Provide the (x, y) coordinate of the cell's center where the given text is located.  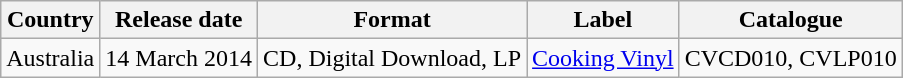
Label (604, 20)
Australia (50, 58)
CVCD010, CVLP010 (790, 58)
Country (50, 20)
14 March 2014 (179, 58)
Cooking Vinyl (604, 58)
Format (392, 20)
CD, Digital Download, LP (392, 58)
Catalogue (790, 20)
Release date (179, 20)
